Return (X, Y) of the center of cell containing provided text 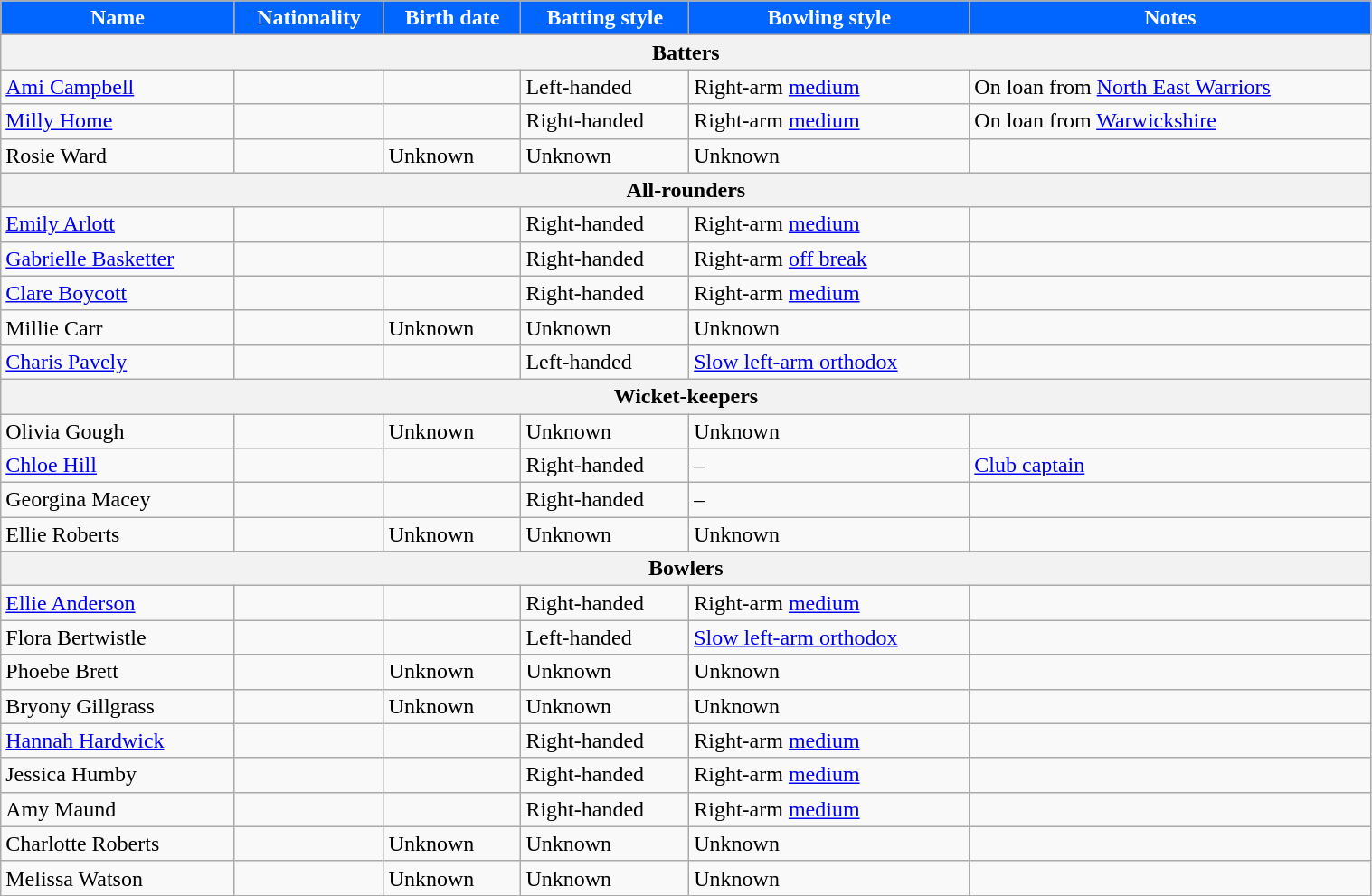
On loan from Warwickshire (1170, 121)
Charlotte Roberts (118, 844)
Bryony Gillgrass (118, 706)
Jessica Humby (118, 775)
Ellie Roberts (118, 534)
Emily Arlott (118, 224)
Olivia Gough (118, 431)
Ellie Anderson (118, 603)
Batting style (605, 18)
Right-arm off break (829, 259)
Charis Pavely (118, 362)
Nationality (309, 18)
Wicket-keepers (686, 396)
Gabrielle Basketter (118, 259)
Rosie Ward (118, 156)
Birth date (452, 18)
Bowling style (829, 18)
Phoebe Brett (118, 672)
Clare Boycott (118, 293)
Ami Campbell (118, 87)
Notes (1170, 18)
All-rounders (686, 190)
Hannah Hardwick (118, 740)
On loan from North East Warriors (1170, 87)
Name (118, 18)
Melissa Watson (118, 878)
Flora Bertwistle (118, 637)
Chloe Hill (118, 466)
Georgina Macey (118, 500)
Milly Home (118, 121)
Batters (686, 52)
Amy Maund (118, 809)
Millie Carr (118, 327)
Club captain (1170, 466)
Bowlers (686, 569)
